Find where the given text appears and provide that cell's center as (x, y) coordinate. 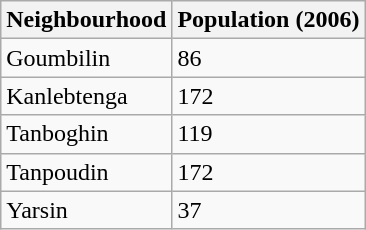
86 (268, 58)
Tanboghin (86, 134)
Kanlebtenga (86, 96)
Goumbilin (86, 58)
119 (268, 134)
Tanpoudin (86, 172)
Population (2006) (268, 20)
Neighbourhood (86, 20)
37 (268, 210)
Yarsin (86, 210)
